Return the (X, Y) coordinate for the center point of the cell that contains the specified text.  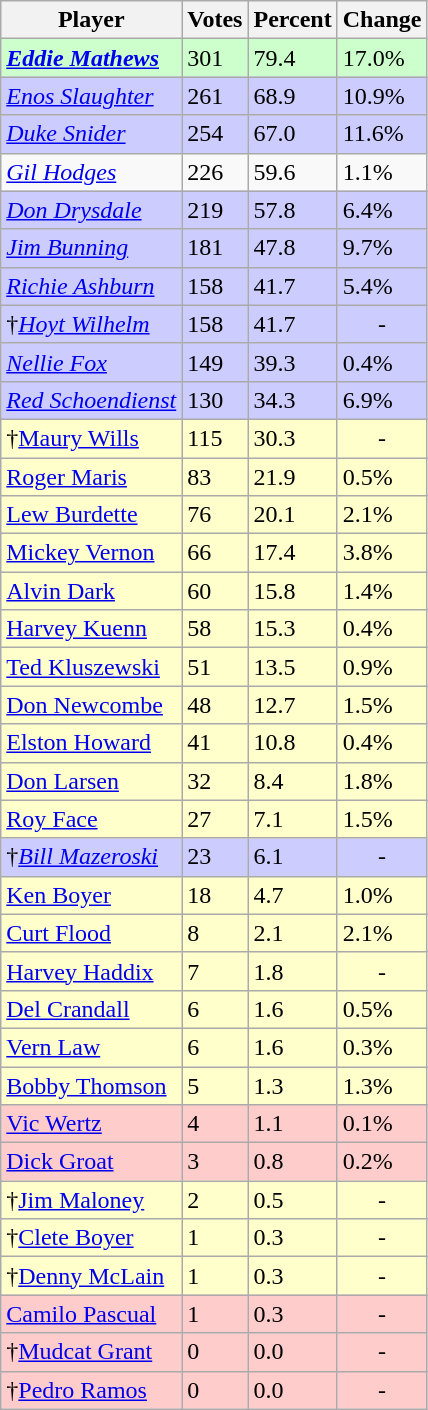
181 (215, 248)
†Clete Boyer (92, 1238)
39.3 (292, 362)
47.8 (292, 248)
67.0 (292, 134)
41 (215, 743)
†Pedro Ramos (92, 1390)
Del Crandall (92, 1009)
17.0% (382, 58)
0.5 (292, 1200)
Change (382, 20)
30.3 (292, 438)
1.3% (382, 1085)
1.4% (382, 591)
2 (215, 1200)
83 (215, 477)
12.7 (292, 705)
Percent (292, 20)
115 (215, 438)
Curt Flood (92, 933)
2.1 (292, 933)
Richie Ashburn (92, 286)
Vic Wertz (92, 1124)
3 (215, 1162)
68.9 (292, 96)
Don Larsen (92, 781)
0.1% (382, 1124)
11.6% (382, 134)
Vern Law (92, 1047)
1.8 (292, 971)
Harvey Haddix (92, 971)
66 (215, 553)
48 (215, 705)
Eddie Mathews (92, 58)
130 (215, 400)
1.3 (292, 1085)
Gil Hodges (92, 172)
†Jim Maloney (92, 1200)
†Maury Wills (92, 438)
7.1 (292, 819)
†Denny McLain (92, 1276)
Camilo Pascual (92, 1314)
34.3 (292, 400)
6.4% (382, 210)
3.8% (382, 553)
Alvin Dark (92, 591)
1.8% (382, 781)
Elston Howard (92, 743)
18 (215, 895)
Don Drysdale (92, 210)
10.9% (382, 96)
27 (215, 819)
149 (215, 362)
8 (215, 933)
15.8 (292, 591)
†Bill Mazeroski (92, 857)
Nellie Fox (92, 362)
0.8 (292, 1162)
226 (215, 172)
20.1 (292, 515)
23 (215, 857)
7 (215, 971)
Duke Snider (92, 134)
Enos Slaughter (92, 96)
21.9 (292, 477)
60 (215, 591)
Harvey Kuenn (92, 629)
Player (92, 20)
76 (215, 515)
Bobby Thomson (92, 1085)
8.4 (292, 781)
†Hoyt Wilhelm (92, 324)
261 (215, 96)
57.8 (292, 210)
Red Schoendienst (92, 400)
1.1 (292, 1124)
254 (215, 134)
Ted Kluszewski (92, 667)
1.0% (382, 895)
Mickey Vernon (92, 553)
4.7 (292, 895)
10.8 (292, 743)
Roy Face (92, 819)
51 (215, 667)
4 (215, 1124)
79.4 (292, 58)
Ken Boyer (92, 895)
†Mudcat Grant (92, 1352)
1.1% (382, 172)
Lew Burdette (92, 515)
6.9% (382, 400)
0.9% (382, 667)
15.3 (292, 629)
0.2% (382, 1162)
301 (215, 58)
5.4% (382, 286)
58 (215, 629)
17.4 (292, 553)
6.1 (292, 857)
Votes (215, 20)
219 (215, 210)
59.6 (292, 172)
5 (215, 1085)
Don Newcombe (92, 705)
32 (215, 781)
Roger Maris (92, 477)
0.3% (382, 1047)
Dick Groat (92, 1162)
Jim Bunning (92, 248)
9.7% (382, 248)
13.5 (292, 667)
